From the cell containing the given text, extract its center point as (X, Y) coordinate. 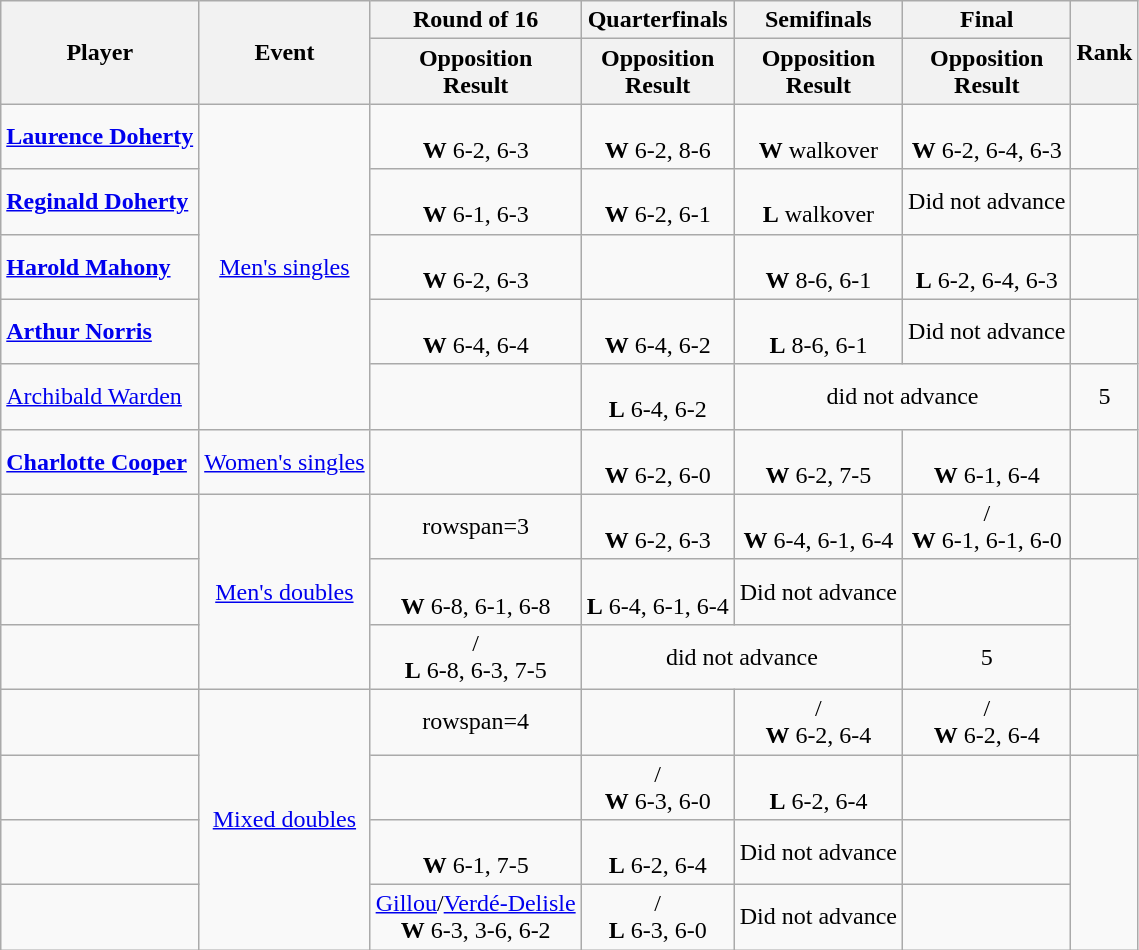
/ W 6-1, 6-1, 6-0 (987, 526)
W 6-2, 7-5 (818, 462)
/ L 6-3, 6-0 (658, 918)
Men's doubles (284, 592)
W 6-2, 8-6 (658, 136)
W 6-1, 6-4 (987, 462)
Player (100, 52)
W 6-1, 7-5 (476, 852)
/ L 6-8, 6-3, 7-5 (476, 656)
Round of 16 (476, 20)
W 6-1, 6-3 (476, 202)
Laurence Doherty (100, 136)
Mixed doubles (284, 819)
Rank (1104, 52)
L 8-6, 6-1 (818, 332)
Men's singles (284, 266)
Harold Mahony (100, 266)
W 6-8, 6-1, 6-8 (476, 592)
W 6-2, 6-4, 6-3 (987, 136)
W walkover (818, 136)
rowspan=4 (476, 722)
Final (987, 20)
Women's singles (284, 462)
W 6-4, 6-2 (658, 332)
L 6-4, 6-2 (658, 396)
Event (284, 52)
L 6-4, 6-1, 6-4 (658, 592)
L 6-2, 6-4, 6-3 (987, 266)
Charlotte Cooper (100, 462)
rowspan=3 (476, 526)
W 6-2, 6-0 (658, 462)
Quarterfinals (658, 20)
Archibald Warden (100, 396)
L walkover (818, 202)
W 8-6, 6-1 (818, 266)
W 6-4, 6-4 (476, 332)
W 6-4, 6-1, 6-4 (818, 526)
W 6-2, 6-1 (658, 202)
Reginald Doherty (100, 202)
Semifinals (818, 20)
Arthur Norris (100, 332)
Gillou/Verdé-Delisle W 6-3, 3-6, 6-2 (476, 918)
/ W 6-3, 6-0 (658, 786)
